Provide the (x, y) coordinate of the cell's center where the given text is located.  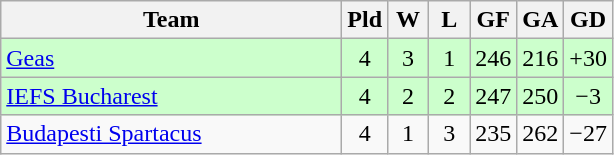
262 (540, 134)
235 (494, 134)
Pld (365, 20)
Geas (172, 58)
216 (540, 58)
Team (172, 20)
246 (494, 58)
247 (494, 96)
IEFS Bucharest (172, 96)
GD (588, 20)
W (408, 20)
GA (540, 20)
−27 (588, 134)
+30 (588, 58)
L (450, 20)
GF (494, 20)
Budapesti Spartacus (172, 134)
250 (540, 96)
−3 (588, 96)
